Locate the cell with the specified text and output its (X, Y) center coordinate. 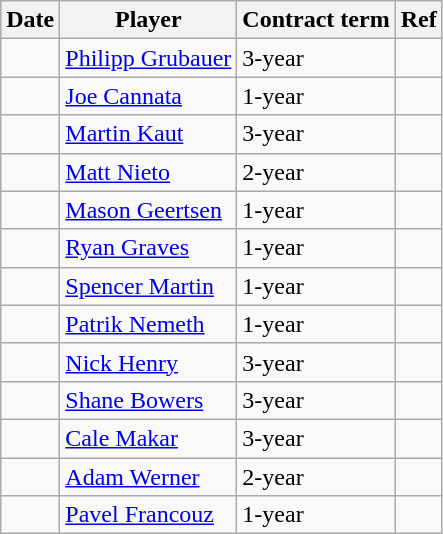
Spencer Martin (148, 286)
Date (30, 20)
Cale Makar (148, 438)
Philipp Grubauer (148, 58)
Contract term (316, 20)
Mason Geertsen (148, 210)
Shane Bowers (148, 400)
Ryan Graves (148, 248)
Pavel Francouz (148, 515)
Joe Cannata (148, 96)
Adam Werner (148, 477)
Patrik Nemeth (148, 324)
Ref (418, 20)
Martin Kaut (148, 134)
Player (148, 20)
Matt Nieto (148, 172)
Nick Henry (148, 362)
